From the cell containing the given text, extract its center point as [x, y] coordinate. 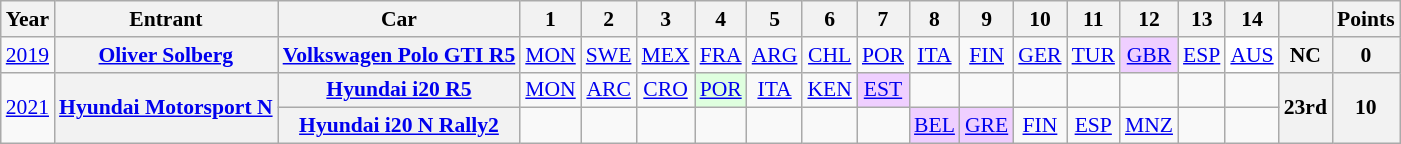
MNZ [1149, 126]
23rd [1306, 108]
Oliver Solberg [166, 55]
12 [1149, 19]
GBR [1149, 55]
1 [550, 19]
EST [883, 90]
9 [986, 19]
7 [883, 19]
FRA [721, 55]
2021 [28, 108]
0 [1366, 55]
Year [28, 19]
ARG [775, 55]
5 [775, 19]
Car [400, 19]
Volkswagen Polo GTI R5 [400, 55]
AUS [1252, 55]
11 [1094, 19]
Hyundai Motorsport N [166, 108]
GER [1040, 55]
ARC [609, 90]
TUR [1094, 55]
CRO [665, 90]
2019 [28, 55]
2 [609, 19]
13 [1202, 19]
CHL [829, 55]
4 [721, 19]
NC [1306, 55]
Hyundai i20 R5 [400, 90]
SWE [609, 55]
6 [829, 19]
14 [1252, 19]
Entrant [166, 19]
8 [934, 19]
BEL [934, 126]
Hyundai i20 N Rally2 [400, 126]
GRE [986, 126]
3 [665, 19]
KEN [829, 90]
MEX [665, 55]
Points [1366, 19]
